Find where the given text appears and provide that cell's center as [x, y] coordinate. 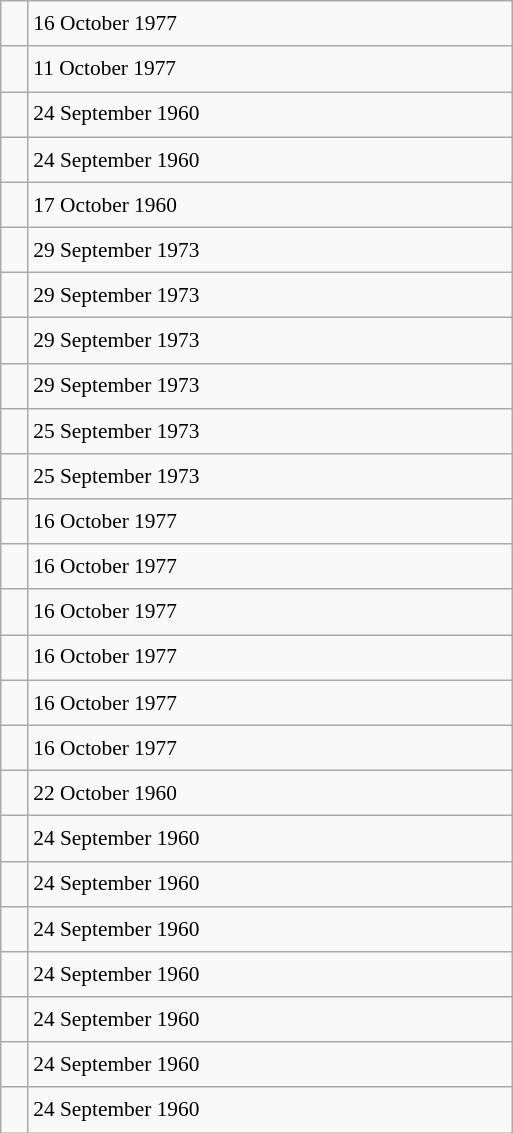
22 October 1960 [270, 792]
17 October 1960 [270, 204]
11 October 1977 [270, 68]
